Capture the cell that displays the provided text and extract its [X, Y] central coordinate. 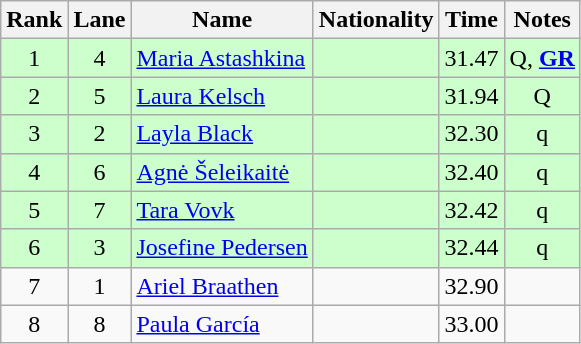
Q [542, 96]
31.94 [472, 96]
Rank [34, 20]
Laura Kelsch [222, 96]
Notes [542, 20]
Lane [100, 20]
32.90 [472, 286]
32.30 [472, 134]
Name [222, 20]
Time [472, 20]
Ariel Braathen [222, 286]
Q, GR [542, 58]
33.00 [472, 324]
Paula García [222, 324]
Tara Vovk [222, 210]
32.42 [472, 210]
Agnė Šeleikaitė [222, 172]
Layla Black [222, 134]
32.40 [472, 172]
Maria Astashkina [222, 58]
32.44 [472, 248]
31.47 [472, 58]
Nationality [376, 20]
Josefine Pedersen [222, 248]
